Output the [X, Y] coordinate of the center of the cell containing the given text.  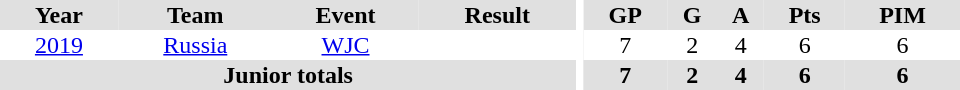
2019 [59, 45]
G [692, 15]
WJC [346, 45]
Pts [804, 15]
Year [59, 15]
Junior totals [288, 75]
PIM [902, 15]
A [740, 15]
Team [196, 15]
Result [497, 15]
GP [625, 15]
Russia [196, 45]
Event [346, 15]
